Extract the [x, y] coordinate from the center of the cell holding the provided text.  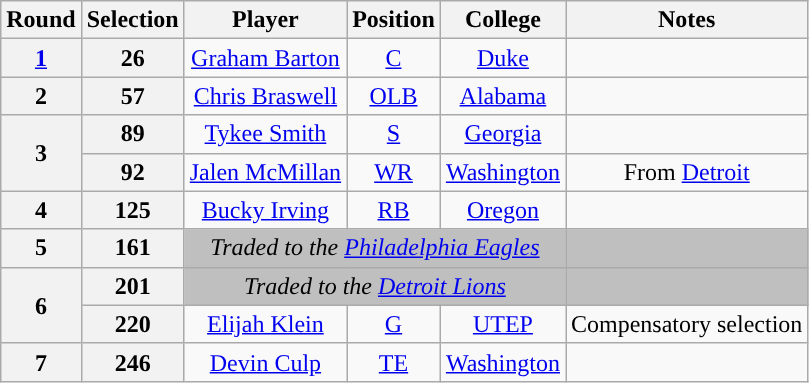
4 [41, 210]
Selection [132, 20]
Traded to the Detroit Lions [374, 286]
RB [394, 210]
Duke [502, 58]
Bucky Irving [265, 210]
Player [265, 20]
7 [41, 362]
6 [41, 305]
G [394, 324]
2 [41, 96]
Oregon [502, 210]
Georgia [502, 134]
Jalen McMillan [265, 172]
WR [394, 172]
125 [132, 210]
57 [132, 96]
3 [41, 153]
From Detroit [687, 172]
26 [132, 58]
Round [41, 20]
201 [132, 286]
S [394, 134]
Chris Braswell [265, 96]
92 [132, 172]
246 [132, 362]
OLB [394, 96]
1 [41, 58]
89 [132, 134]
Graham Barton [265, 58]
5 [41, 248]
Elijah Klein [265, 324]
C [394, 58]
College [502, 20]
Traded to the Philadelphia Eagles [374, 248]
Devin Culp [265, 362]
220 [132, 324]
Alabama [502, 96]
Position [394, 20]
161 [132, 248]
Notes [687, 20]
Compensatory selection [687, 324]
UTEP [502, 324]
Tykee Smith [265, 134]
TE [394, 362]
